Detect which cell encompasses the target text, then output its [x, y] center coordinate. 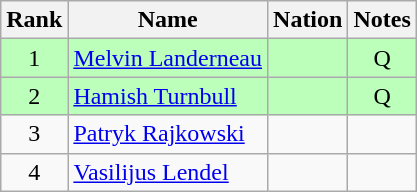
Patryk Rajkowski [168, 134]
Hamish Turnbull [168, 96]
Notes [382, 20]
1 [34, 58]
2 [34, 96]
Nation [308, 20]
Melvin Landerneau [168, 58]
Rank [34, 20]
Vasilijus Lendel [168, 172]
Name [168, 20]
3 [34, 134]
4 [34, 172]
